For the text-containing cell, return its midpoint in (x, y) coordinate format. 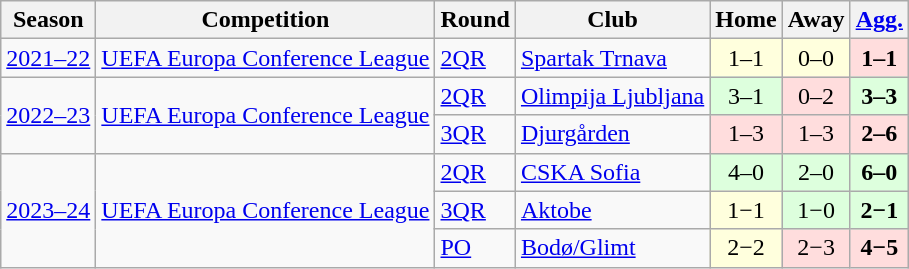
Away (816, 20)
3–1 (746, 96)
PO (475, 248)
Olimpija Ljubljana (612, 96)
2021–22 (48, 58)
CSKA Sofia (612, 172)
2−1 (879, 210)
1−0 (816, 210)
6–0 (879, 172)
Aktobe (612, 210)
Djurgården (612, 134)
Competition (266, 20)
4–0 (746, 172)
Spartak Trnava (612, 58)
2023–24 (48, 210)
Season (48, 20)
0–2 (816, 96)
2−2 (746, 248)
4−5 (879, 248)
2–0 (816, 172)
3–3 (879, 96)
2–6 (879, 134)
Home (746, 20)
Club (612, 20)
1−1 (746, 210)
2−3 (816, 248)
Agg. (879, 20)
2022–23 (48, 115)
0–0 (816, 58)
Round (475, 20)
Bodø/Glimt (612, 248)
